Output the [X, Y] coordinate of the center of the cell containing the given text.  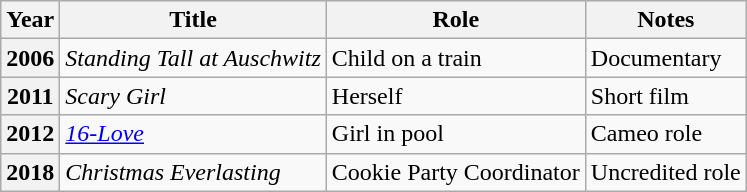
Scary Girl [193, 96]
Herself [456, 96]
Christmas Everlasting [193, 172]
Year [30, 20]
Cameo role [666, 134]
Child on a train [456, 58]
2018 [30, 172]
Girl in pool [456, 134]
Notes [666, 20]
Role [456, 20]
2012 [30, 134]
Standing Tall at Auschwitz [193, 58]
2011 [30, 96]
Title [193, 20]
Short film [666, 96]
2006 [30, 58]
Documentary [666, 58]
Uncredited role [666, 172]
Cookie Party Coordinator [456, 172]
16-Love [193, 134]
